Output the [X, Y] coordinate of the center of the cell containing the given text.  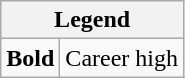
Bold [30, 58]
Career high [122, 58]
Legend [92, 20]
